Locate the cell with the specified text and output its [x, y] center coordinate. 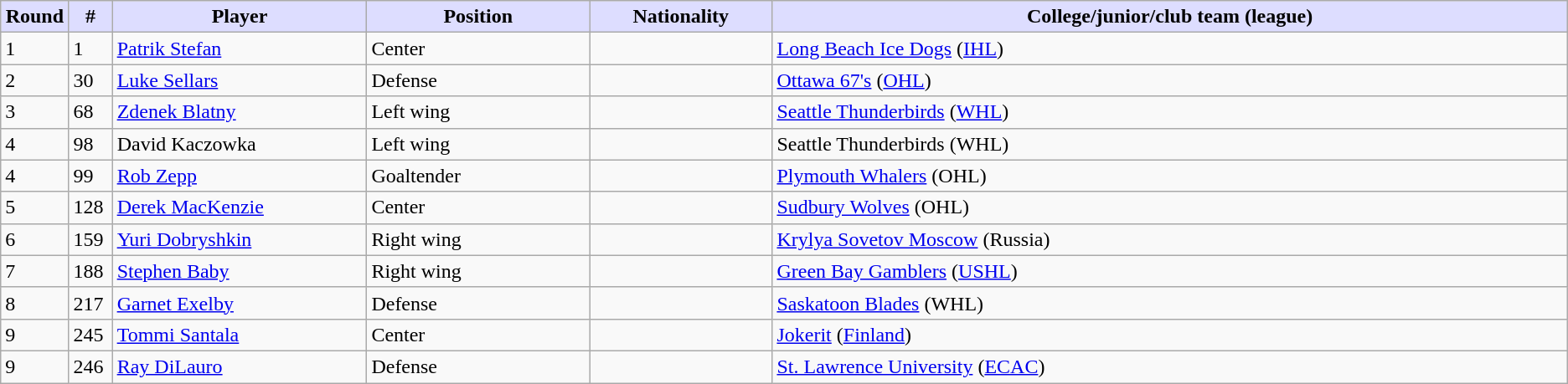
2 [35, 80]
Derek MacKenzie [240, 207]
# [90, 17]
Position [478, 17]
College/junior/club team (league) [1169, 17]
David Kaczowka [240, 144]
Player [240, 17]
68 [90, 112]
Krylya Sovetov Moscow (Russia) [1169, 239]
Yuri Dobryshkin [240, 239]
Zdenek Blatny [240, 112]
159 [90, 239]
Jokerit (Finland) [1169, 335]
Tommi Santala [240, 335]
Patrik Stefan [240, 49]
Long Beach Ice Dogs (IHL) [1169, 49]
Ottawa 67's (OHL) [1169, 80]
3 [35, 112]
217 [90, 303]
Rob Zepp [240, 176]
Round [35, 17]
Nationality [681, 17]
Ray DiLauro [240, 366]
245 [90, 335]
30 [90, 80]
Luke Sellars [240, 80]
7 [35, 271]
99 [90, 176]
6 [35, 239]
8 [35, 303]
5 [35, 207]
246 [90, 366]
98 [90, 144]
188 [90, 271]
Plymouth Whalers (OHL) [1169, 176]
Green Bay Gamblers (USHL) [1169, 271]
St. Lawrence University (ECAC) [1169, 366]
Sudbury Wolves (OHL) [1169, 207]
128 [90, 207]
Saskatoon Blades (WHL) [1169, 303]
Stephen Baby [240, 271]
Goaltender [478, 176]
Garnet Exelby [240, 303]
